Identify which cell holds the provided text, then report its (x, y) central coordinate. 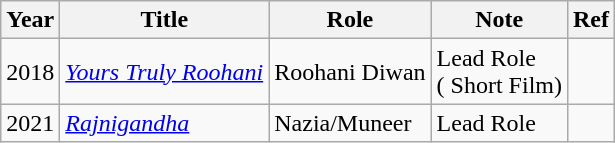
Nazia/Muneer (350, 123)
2021 (30, 123)
Ref (590, 20)
Title (164, 20)
Lead Role( Short Film) (499, 72)
Note (499, 20)
Lead Role (499, 123)
Yours Truly Roohani (164, 72)
Rajnigandha (164, 123)
Roohani Diwan (350, 72)
Role (350, 20)
2018 (30, 72)
Year (30, 20)
